Scan for the cell matching the given text and deliver its (X, Y) coordinate at center. 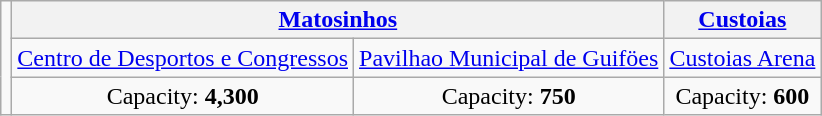
Custoias (742, 20)
Capacity: 4,300 (183, 96)
Centro de Desportos e Congressos (183, 58)
Matosinhos (338, 20)
Capacity: 750 (509, 96)
Pavilhao Municipal de Guiföes (509, 58)
Capacity: 600 (742, 96)
Custoias Arena (742, 58)
